Detect which cell encompasses the target text, then output its [X, Y] center coordinate. 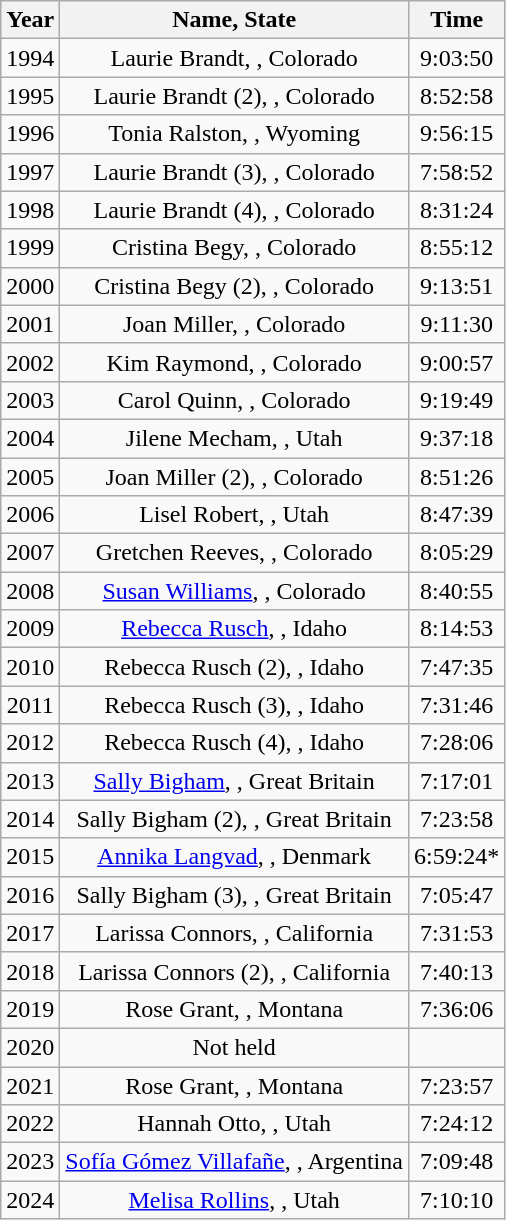
2002 [30, 362]
2000 [30, 286]
7:23:57 [456, 1085]
Cristina Begy (2), , Colorado [234, 286]
8:55:12 [456, 248]
7:24:12 [456, 1124]
7:47:35 [456, 667]
Jilene Mecham, , Utah [234, 438]
Carol Quinn, , Colorado [234, 400]
Rebecca Rusch (4), , Idaho [234, 743]
9:56:15 [456, 134]
2023 [30, 1162]
Tonia Ralston, , Wyoming [234, 134]
Time [456, 20]
2013 [30, 781]
2001 [30, 324]
2010 [30, 667]
Laurie Brandt (2), , Colorado [234, 96]
2008 [30, 591]
Sally Bigham, , Great Britain [234, 781]
8:31:24 [456, 210]
7:10:10 [456, 1200]
7:23:58 [456, 819]
2011 [30, 705]
1997 [30, 172]
Sally Bigham (2), , Great Britain [234, 819]
7:05:47 [456, 895]
7:40:13 [456, 971]
2018 [30, 971]
8:52:58 [456, 96]
9:13:51 [456, 286]
9:11:30 [456, 324]
7:17:01 [456, 781]
2014 [30, 819]
2022 [30, 1124]
8:40:55 [456, 591]
Cristina Begy, , Colorado [234, 248]
Laurie Brandt (4), , Colorado [234, 210]
Larissa Connors (2), , California [234, 971]
2003 [30, 400]
Rebecca Rusch (2), , Idaho [234, 667]
Susan Williams, , Colorado [234, 591]
9:03:50 [456, 58]
2024 [30, 1200]
Sofía Gómez Villafañe, , Argentina [234, 1162]
1995 [30, 96]
Lisel Robert, , Utah [234, 515]
Kim Raymond, , Colorado [234, 362]
Sally Bigham (3), , Great Britain [234, 895]
2005 [30, 477]
1998 [30, 210]
Joan Miller (2), , Colorado [234, 477]
7:36:06 [456, 1009]
9:19:49 [456, 400]
1996 [30, 134]
2016 [30, 895]
7:31:53 [456, 933]
7:09:48 [456, 1162]
Year [30, 20]
2019 [30, 1009]
2020 [30, 1047]
6:59:24* [456, 857]
Laurie Brandt (3), , Colorado [234, 172]
Rebecca Rusch (3), , Idaho [234, 705]
Annika Langvad, , Denmark [234, 857]
2007 [30, 553]
Name, State [234, 20]
1994 [30, 58]
2015 [30, 857]
Not held [234, 1047]
8:14:53 [456, 629]
7:31:46 [456, 705]
Joan Miller, , Colorado [234, 324]
2017 [30, 933]
9:00:57 [456, 362]
Rebecca Rusch, , Idaho [234, 629]
8:51:26 [456, 477]
Laurie Brandt, , Colorado [234, 58]
Larissa Connors, , California [234, 933]
2004 [30, 438]
7:28:06 [456, 743]
Melisa Rollins, , Utah [234, 1200]
2006 [30, 515]
Gretchen Reeves, , Colorado [234, 553]
2021 [30, 1085]
7:58:52 [456, 172]
8:47:39 [456, 515]
2012 [30, 743]
8:05:29 [456, 553]
9:37:18 [456, 438]
1999 [30, 248]
2009 [30, 629]
Hannah Otto, , Utah [234, 1124]
